Return the (X, Y) coordinate for the center point of the cell that contains the specified text.  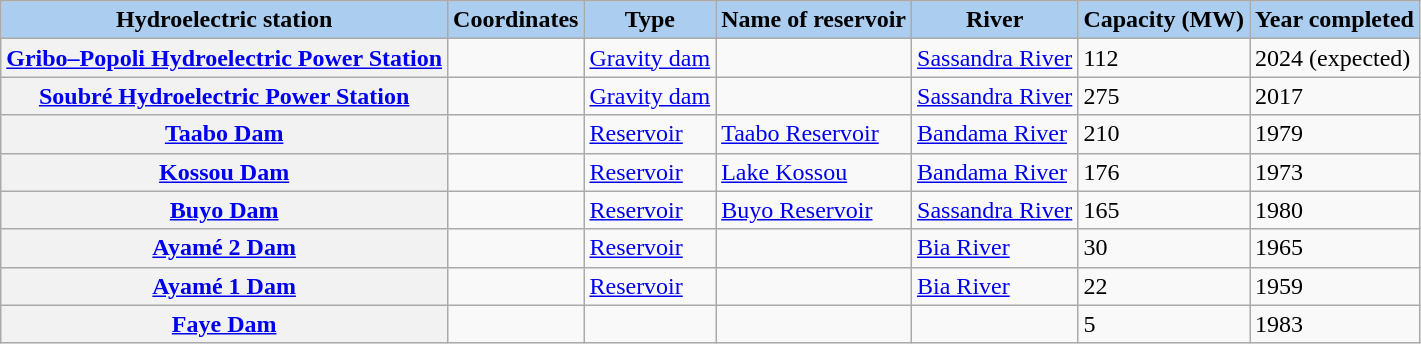
Lake Kossou (814, 172)
Taabo Reservoir (814, 134)
Kossou Dam (224, 172)
1965 (1335, 248)
Buyo Dam (224, 210)
Ayamé 1 Dam (224, 286)
1959 (1335, 286)
30 (1164, 248)
Year completed (1335, 20)
2024 (expected) (1335, 58)
176 (1164, 172)
River (995, 20)
Soubré Hydroelectric Power Station (224, 96)
Faye Dam (224, 324)
Capacity (MW) (1164, 20)
165 (1164, 210)
Coordinates (516, 20)
1979 (1335, 134)
112 (1164, 58)
Name of reservoir (814, 20)
1983 (1335, 324)
5 (1164, 324)
1980 (1335, 210)
Hydroelectric station (224, 20)
Gribo–Popoli Hydroelectric Power Station (224, 58)
Type (650, 20)
1973 (1335, 172)
210 (1164, 134)
22 (1164, 286)
Buyo Reservoir (814, 210)
2017 (1335, 96)
Taabo Dam (224, 134)
275 (1164, 96)
Ayamé 2 Dam (224, 248)
